For the text-containing cell, return its midpoint in (x, y) coordinate format. 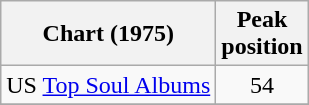
Peakposition (262, 34)
Chart (1975) (108, 34)
54 (262, 85)
US Top Soul Albums (108, 85)
